Search for the cell housing the specified text and yield its [X, Y] center coordinate. 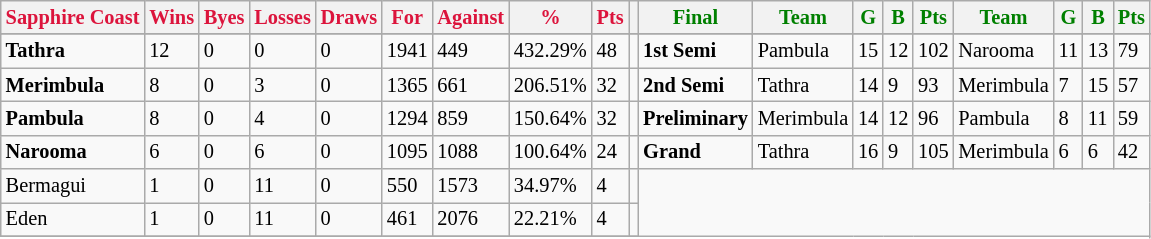
Losses [282, 17]
100.64% [550, 152]
859 [470, 118]
96 [933, 118]
16 [868, 152]
1088 [470, 152]
432.29% [550, 51]
59 [1132, 118]
1st Semi [696, 51]
7 [1068, 85]
Eden [73, 219]
13 [1098, 51]
461 [407, 219]
1294 [407, 118]
Grand [696, 152]
For [407, 17]
206.51% [550, 85]
% [550, 17]
22.21% [550, 219]
Sapphire Coast [73, 17]
1095 [407, 152]
Bermagui [73, 186]
42 [1132, 152]
550 [407, 186]
48 [610, 51]
1573 [470, 186]
34.97% [550, 186]
1941 [407, 51]
79 [1132, 51]
24 [610, 152]
Against [470, 17]
Draws [349, 17]
150.64% [550, 118]
102 [933, 51]
Final [696, 17]
661 [470, 85]
2076 [470, 219]
449 [470, 51]
Wins [172, 17]
1365 [407, 85]
2nd Semi [696, 85]
3 [282, 85]
93 [933, 85]
Preliminary [696, 118]
Byes [224, 17]
105 [933, 152]
57 [1132, 85]
